Return the [X, Y] coordinate for the center point of the cell that contains the specified text.  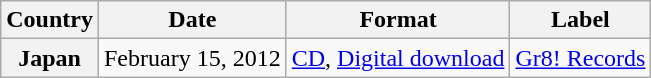
Date [192, 20]
Japan [50, 58]
Format [398, 20]
Gr8! Records [580, 58]
February 15, 2012 [192, 58]
Label [580, 20]
CD, Digital download [398, 58]
Country [50, 20]
